Detect which cell encompasses the target text, then output its [X, Y] center coordinate. 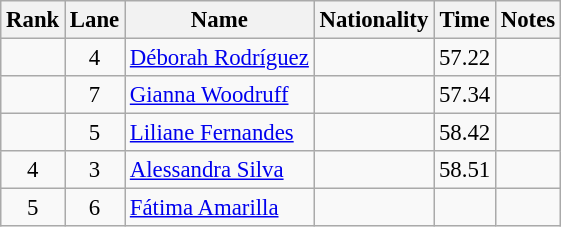
Déborah Rodríguez [220, 58]
Rank [33, 20]
Fátima Amarilla [220, 208]
Nationality [374, 20]
57.22 [465, 58]
58.42 [465, 133]
Liliane Fernandes [220, 133]
Name [220, 20]
Lane [95, 20]
3 [95, 170]
Time [465, 20]
6 [95, 208]
7 [95, 95]
57.34 [465, 95]
58.51 [465, 170]
Gianna Woodruff [220, 95]
Alessandra Silva [220, 170]
Notes [528, 20]
